Find where the given text appears and provide that cell's center as [X, Y] coordinate. 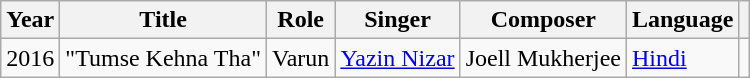
Title [164, 20]
Language [682, 20]
2016 [30, 58]
Yazin Nizar [398, 58]
Composer [543, 20]
Joell Mukherjee [543, 58]
Year [30, 20]
Singer [398, 20]
Hindi [682, 58]
Role [300, 20]
"Tumse Kehna Tha" [164, 58]
Varun [300, 58]
